Output the (x, y) coordinate of the center of the cell containing the given text.  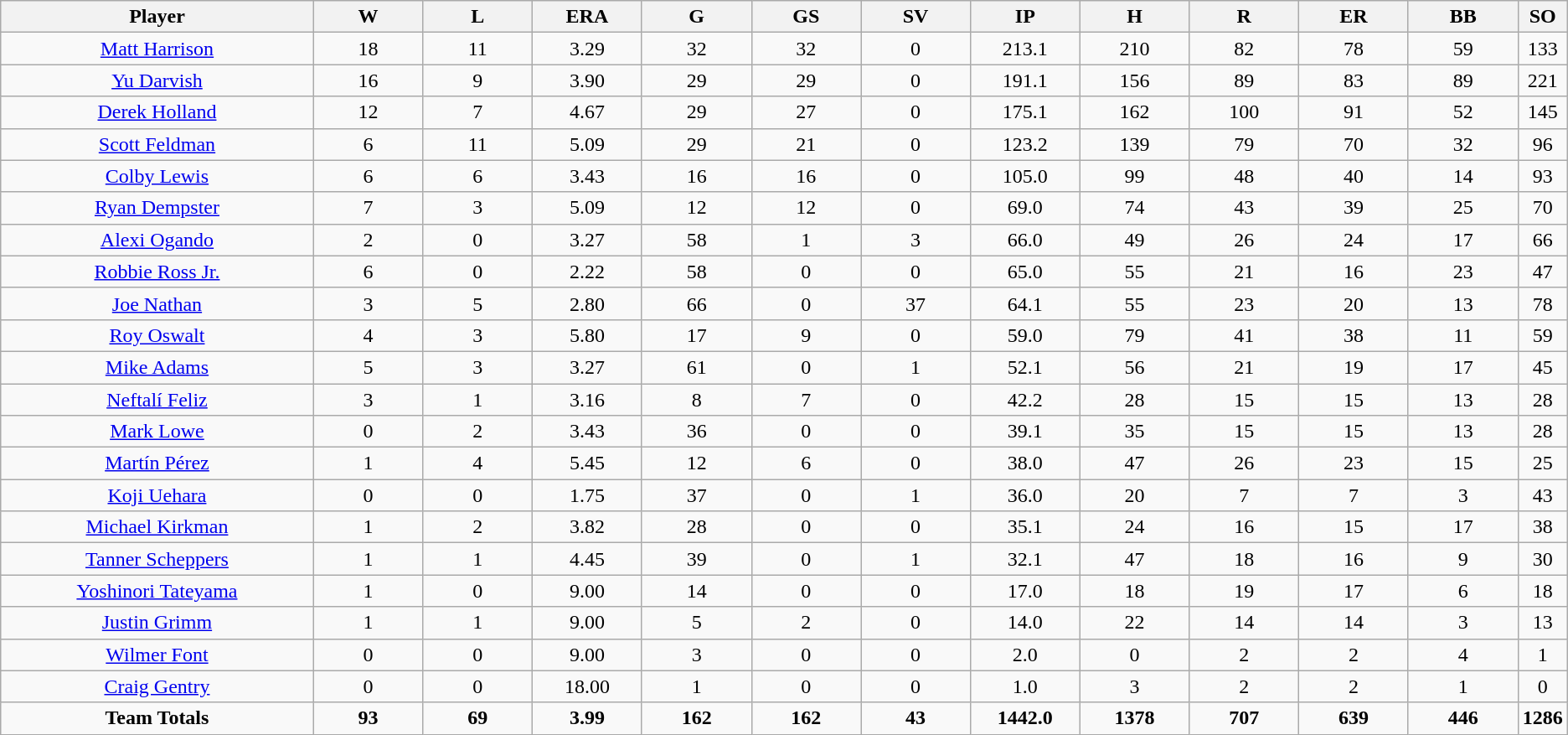
G (697, 17)
Mike Adams (157, 367)
3.82 (588, 527)
707 (1245, 718)
Robbie Ross Jr. (157, 272)
Matt Harrison (157, 49)
446 (1462, 718)
4.67 (588, 112)
SV (916, 17)
3.90 (588, 80)
69.0 (1025, 208)
Yu Darvish (157, 80)
221 (1543, 80)
Ryan Dempster (157, 208)
SO (1543, 17)
48 (1245, 176)
35.1 (1025, 527)
2.0 (1025, 655)
41 (1245, 335)
100 (1245, 112)
ERA (588, 17)
74 (1134, 208)
Colby Lewis (157, 176)
52 (1462, 112)
8 (697, 400)
27 (806, 112)
L (477, 17)
Martín Pérez (157, 463)
IP (1025, 17)
4.45 (588, 559)
Joe Nathan (157, 303)
Koji Uehara (157, 495)
3.99 (588, 718)
3.29 (588, 49)
Mark Lowe (157, 432)
5.80 (588, 335)
W (369, 17)
639 (1354, 718)
2.22 (588, 272)
210 (1134, 49)
Michael Kirkman (157, 527)
145 (1543, 112)
36.0 (1025, 495)
105.0 (1025, 176)
1.75 (588, 495)
14.0 (1025, 623)
GS (806, 17)
Yoshinori Tateyama (157, 591)
64.1 (1025, 303)
156 (1134, 80)
40 (1354, 176)
49 (1134, 240)
Scott Feldman (157, 144)
61 (697, 367)
56 (1134, 367)
1286 (1543, 718)
1442.0 (1025, 718)
Alexi Ogando (157, 240)
36 (697, 432)
35 (1134, 432)
5.45 (588, 463)
42.2 (1025, 400)
123.2 (1025, 144)
175.1 (1025, 112)
3.16 (588, 400)
18.00 (588, 686)
Team Totals (157, 718)
32.1 (1025, 559)
213.1 (1025, 49)
45 (1543, 367)
Craig Gentry (157, 686)
Neftalí Feliz (157, 400)
Justin Grimm (157, 623)
2.80 (588, 303)
39.1 (1025, 432)
96 (1543, 144)
191.1 (1025, 80)
82 (1245, 49)
Wilmer Font (157, 655)
65.0 (1025, 272)
69 (477, 718)
Roy Oswalt (157, 335)
H (1134, 17)
38.0 (1025, 463)
17.0 (1025, 591)
R (1245, 17)
ER (1354, 17)
Derek Holland (157, 112)
Tanner Scheppers (157, 559)
66.0 (1025, 240)
BB (1462, 17)
91 (1354, 112)
52.1 (1025, 367)
30 (1543, 559)
99 (1134, 176)
1378 (1134, 718)
83 (1354, 80)
22 (1134, 623)
139 (1134, 144)
59.0 (1025, 335)
133 (1543, 49)
1.0 (1025, 686)
Player (157, 17)
